Locate the cell with the specified text and output its (X, Y) center coordinate. 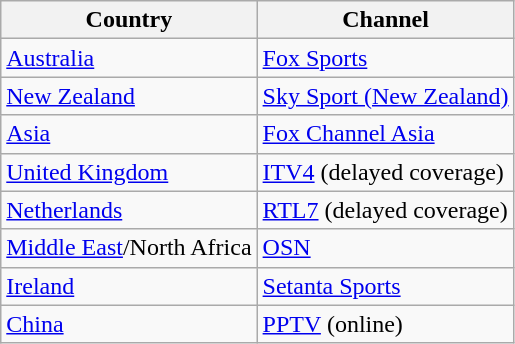
New Zealand (129, 96)
RTL7 (delayed coverage) (386, 210)
Australia (129, 58)
Asia (129, 134)
PPTV (online) (386, 324)
Channel (386, 20)
Country (129, 20)
Fox Sports (386, 58)
Netherlands (129, 210)
Setanta Sports (386, 286)
Fox Channel Asia (386, 134)
Middle East/North Africa (129, 248)
Ireland (129, 286)
United Kingdom (129, 172)
China (129, 324)
Sky Sport (New Zealand) (386, 96)
ITV4 (delayed coverage) (386, 172)
OSN (386, 248)
